Provide the (x, y) coordinate of the cell's center where the given text is located.  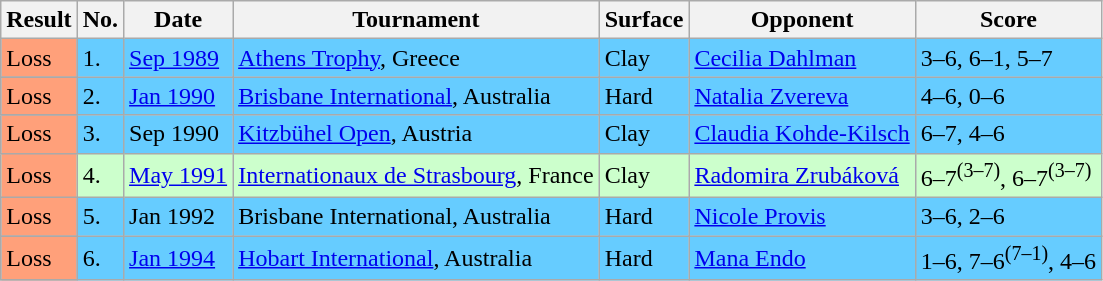
6. (100, 258)
Hobart International, Australia (416, 258)
3–6, 2–6 (1008, 217)
4. (100, 176)
Radomira Zrubáková (802, 176)
Date (178, 20)
Result (39, 20)
Mana Endo (802, 258)
1. (100, 58)
Internationaux de Strasbourg, France (416, 176)
May 1991 (178, 176)
Opponent (802, 20)
No. (100, 20)
1–6, 7–6(7–1), 4–6 (1008, 258)
3. (100, 134)
Jan 1990 (178, 96)
Surface (644, 20)
4–6, 0–6 (1008, 96)
Athens Trophy, Greece (416, 58)
Jan 1992 (178, 217)
Tournament (416, 20)
5. (100, 217)
Kitzbühel Open, Austria (416, 134)
Nicole Provis (802, 217)
Sep 1990 (178, 134)
Sep 1989 (178, 58)
Cecilia Dahlman (802, 58)
Natalia Zvereva (802, 96)
3–6, 6–1, 5–7 (1008, 58)
Jan 1994 (178, 258)
Score (1008, 20)
6–7, 4–6 (1008, 134)
Claudia Kohde-Kilsch (802, 134)
6–7(3–7), 6–7(3–7) (1008, 176)
2. (100, 96)
